Identify which cell holds the provided text, then report its (X, Y) central coordinate. 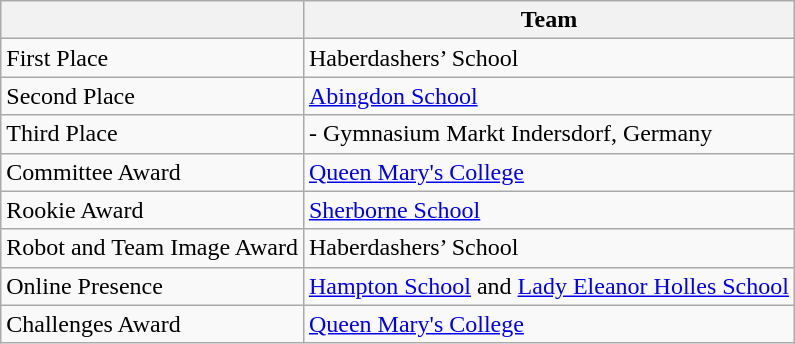
Rookie Award (152, 210)
Sherborne School (548, 210)
First Place (152, 58)
Online Presence (152, 286)
Second Place (152, 96)
Team (548, 20)
- Gymnasium Markt Indersdorf, Germany (548, 134)
Robot and Team Image Award (152, 248)
Challenges Award (152, 324)
Hampton School and Lady Eleanor Holles School (548, 286)
Committee Award (152, 172)
Abingdon School (548, 96)
Third Place (152, 134)
